Search for the cell housing the specified text and yield its (x, y) center coordinate. 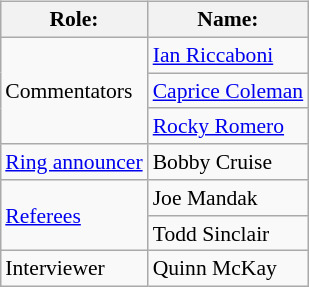
Caprice Coleman (228, 91)
Ring announcer (74, 162)
Commentators (74, 90)
Interviewer (74, 269)
Name: (228, 20)
Quinn McKay (228, 269)
Ian Riccaboni (228, 55)
Rocky Romero (228, 126)
Joe Mandak (228, 198)
Role: (74, 20)
Referees (74, 216)
Bobby Cruise (228, 162)
Todd Sinclair (228, 233)
